Locate the cell with the specified text and output its (x, y) center coordinate. 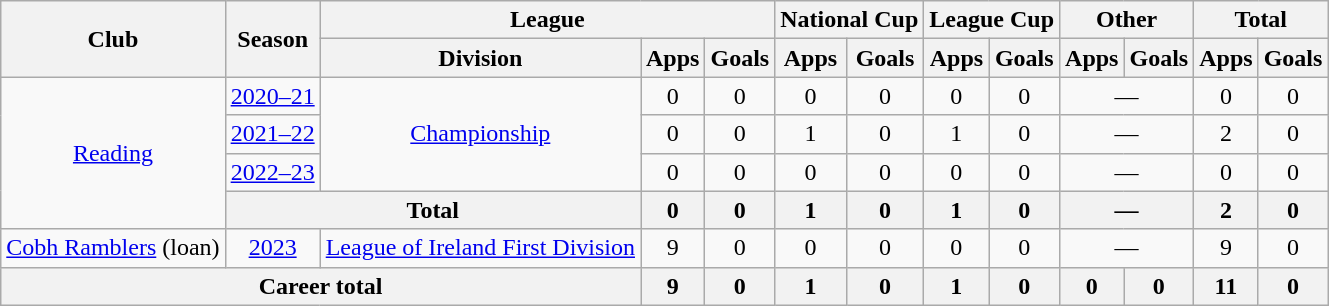
League Cup (992, 20)
2022–23 (272, 172)
Reading (113, 153)
National Cup (850, 20)
Championship (480, 134)
11 (1226, 286)
Career total (321, 286)
Other (1127, 20)
Season (272, 39)
League of Ireland First Division (480, 248)
Division (480, 58)
2021–22 (272, 134)
Club (113, 39)
Cobh Ramblers (loan) (113, 248)
2023 (272, 248)
2020–21 (272, 96)
League (547, 20)
